Scan for the cell matching the given text and deliver its (X, Y) coordinate at center. 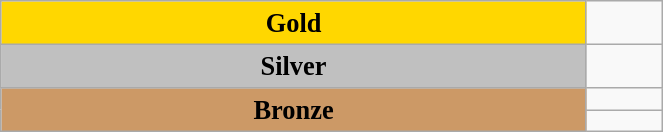
Gold (294, 22)
Bronze (294, 109)
Silver (294, 66)
